From the cell containing the given text, extract its center point as (x, y) coordinate. 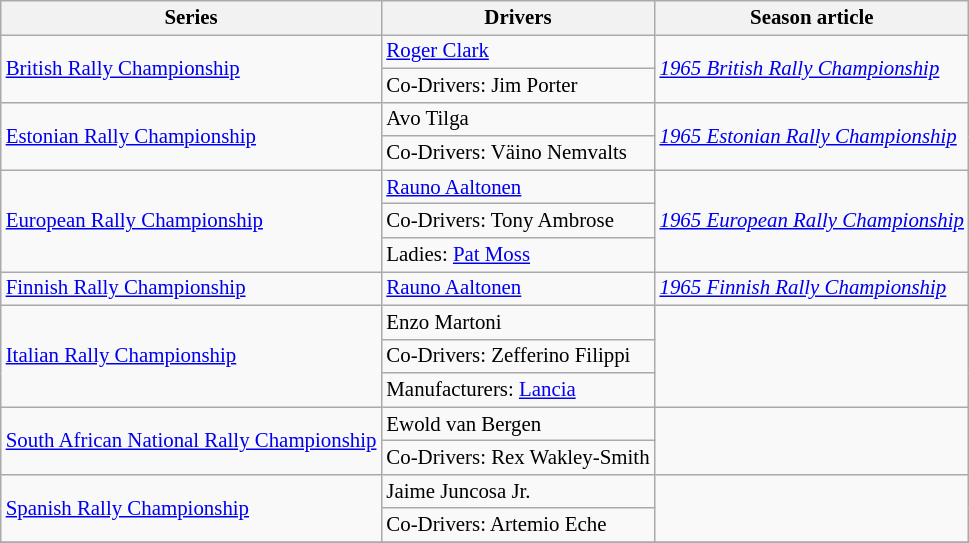
British Rally Championship (192, 68)
Jaime Juncosa Jr. (518, 491)
Season article (812, 18)
Ewold van Bergen (518, 424)
Drivers (518, 18)
European Rally Championship (192, 221)
Co-Drivers: Jim Porter (518, 85)
Roger Clark (518, 51)
Enzo Martoni (518, 322)
1965 Finnish Rally Championship (812, 288)
Co-Drivers: Väino Nemvalts (518, 153)
Avo Tilga (518, 119)
Spanish Rally Championship (192, 508)
1965 Estonian Rally Championship (812, 136)
1965 European Rally Championship (812, 221)
Manufacturers: Lancia (518, 390)
Co-Drivers: Artemio Eche (518, 525)
1965 British Rally Championship (812, 68)
Estonian Rally Championship (192, 136)
Co-Drivers: Zefferino Filippi (518, 356)
South African National Rally Championship (192, 441)
Ladies: Pat Moss (518, 255)
Finnish Rally Championship (192, 288)
Co-Drivers: Rex Wakley-Smith (518, 458)
Series (192, 18)
Co-Drivers: Tony Ambrose (518, 221)
Italian Rally Championship (192, 356)
